Output the (x, y) coordinate of the center of the cell containing the given text.  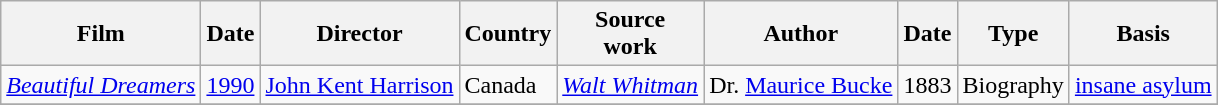
1883 (928, 85)
Type (1013, 34)
Sourcework (630, 34)
Film (101, 34)
Canada (508, 85)
Biography (1013, 85)
Walt Whitman (630, 85)
insane asylum (1143, 85)
Beautiful Dreamers (101, 85)
Basis (1143, 34)
Country (508, 34)
John Kent Harrison (360, 85)
Dr. Maurice Bucke (801, 85)
1990 (230, 85)
Director (360, 34)
Author (801, 34)
